Return the (X, Y) coordinate for the center point of the cell that contains the specified text.  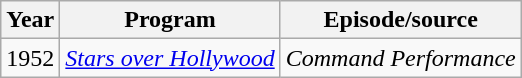
Command Performance (400, 58)
Stars over Hollywood (170, 58)
Program (170, 20)
1952 (30, 58)
Year (30, 20)
Episode/source (400, 20)
